Output the [x, y] coordinate of the center of the cell containing the given text.  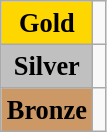
Bronze [47, 109]
Gold [47, 22]
Silver [47, 66]
